From the cell containing the given text, extract its center point as [X, Y] coordinate. 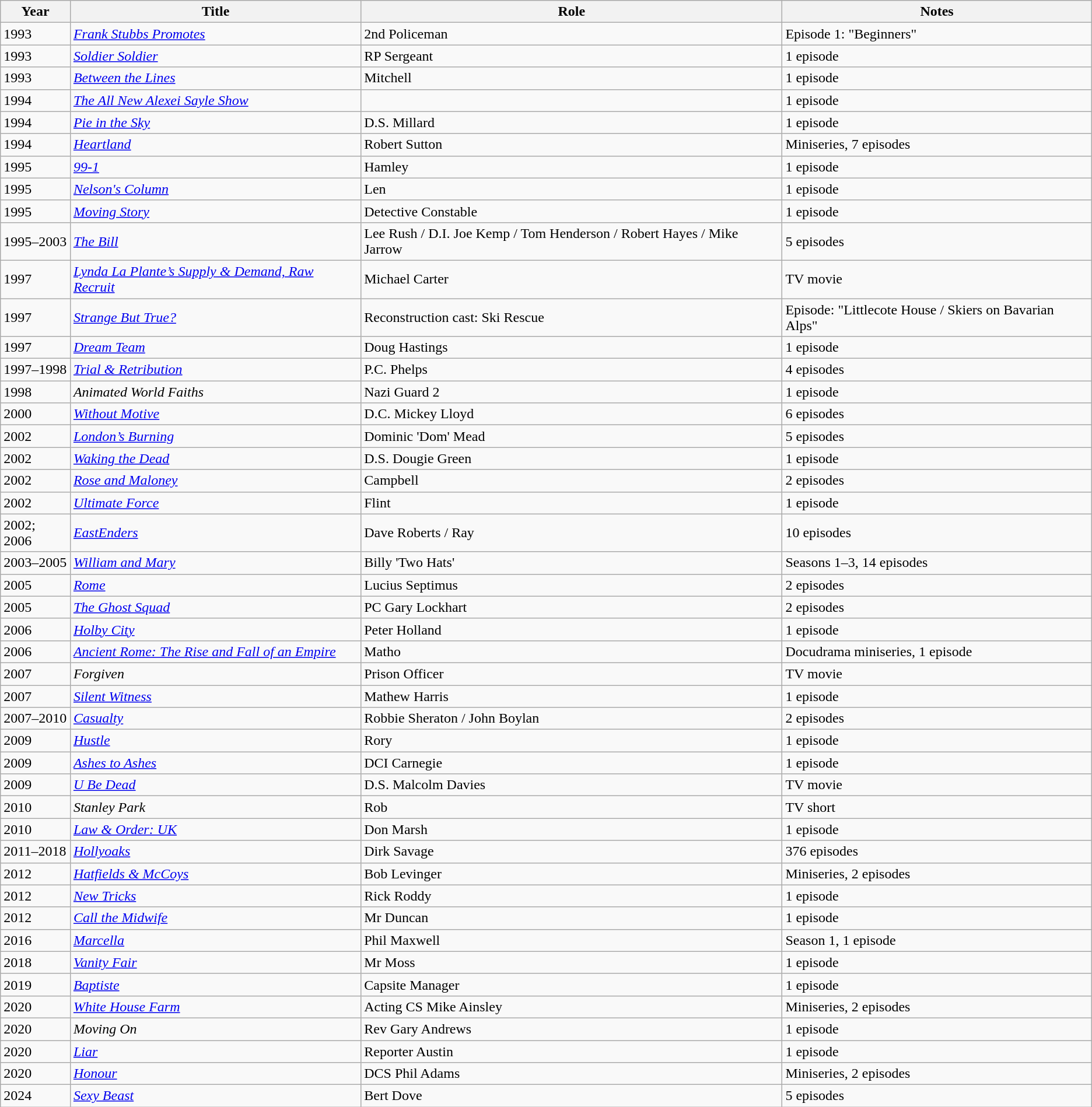
The Ghost Squad [215, 607]
Don Marsh [572, 829]
Dave Roberts / Ray [572, 533]
10 episodes [937, 533]
Mr Duncan [572, 918]
D.S. Malcolm Davies [572, 785]
Hustle [215, 741]
Year [36, 12]
Soldier Soldier [215, 56]
Len [572, 189]
Role [572, 12]
The All New Alexei Sayle Show [215, 100]
2016 [36, 940]
2011–2018 [36, 852]
Docudrama miniseries, 1 episode [937, 651]
D.S. Millard [572, 122]
Miniseries, 7 episodes [937, 145]
Dirk Savage [572, 852]
Doug Hastings [572, 348]
Frank Stubbs Promotes [215, 34]
Baptiste [215, 985]
2024 [36, 1096]
Peter Holland [572, 629]
Hatfields & McCoys [215, 874]
Stanley Park [215, 807]
Lynda La Plante’s Supply & Demand, Raw Recruit [215, 279]
Rory [572, 741]
Notes [937, 12]
Holby City [215, 629]
Waking the Dead [215, 458]
Law & Order: UK [215, 829]
Heartland [215, 145]
Rick Roddy [572, 896]
Ancient Rome: The Rise and Fall of an Empire [215, 651]
Mitchell [572, 78]
PC Gary Lockhart [572, 607]
Nazi Guard 2 [572, 392]
DCS Phil Adams [572, 1074]
Flint [572, 503]
1997–1998 [36, 370]
Rob [572, 807]
Lucius Septimus [572, 585]
Without Motive [215, 414]
Robert Sutton [572, 145]
William and Mary [215, 563]
Bert Dove [572, 1096]
Billy 'Two Hats' [572, 563]
Season 1, 1 episode [937, 940]
Dream Team [215, 348]
Reconstruction cast: Ski Rescue [572, 317]
Casualty [215, 719]
Phil Maxwell [572, 940]
Rome [215, 585]
Episode: "Littlecote House / Skiers on Bavarian Alps" [937, 317]
Liar [215, 1052]
Lee Rush / D.I. Joe Kemp / Tom Henderson / Robert Hayes / Mike Jarrow [572, 241]
Forgiven [215, 674]
1998 [36, 392]
Ashes to Ashes [215, 763]
London’s Burning [215, 436]
Prison Officer [572, 674]
Seasons 1–3, 14 episodes [937, 563]
Marcella [215, 940]
Honour [215, 1074]
2007–2010 [36, 719]
Mathew Harris [572, 696]
Ultimate Force [215, 503]
2000 [36, 414]
Title [215, 12]
Robbie Sheraton / John Boylan [572, 719]
Call the Midwife [215, 918]
Between the Lines [215, 78]
2002; 2006 [36, 533]
White House Farm [215, 1007]
Animated World Faiths [215, 392]
DCI Carnegie [572, 763]
New Tricks [215, 896]
Pie in the Sky [215, 122]
Vanity Fair [215, 962]
Sexy Beast [215, 1096]
Rev Gary Andrews [572, 1029]
Rose and Maloney [215, 481]
Silent Witness [215, 696]
D.C. Mickey Lloyd [572, 414]
Campbell [572, 481]
Episode 1: "Beginners" [937, 34]
Acting CS Mike Ainsley [572, 1007]
The Bill [215, 241]
4 episodes [937, 370]
Hamley [572, 167]
U Be Dead [215, 785]
D.S. Dougie Green [572, 458]
Hollyoaks [215, 852]
EastEnders [215, 533]
6 episodes [937, 414]
376 episodes [937, 852]
Mr Moss [572, 962]
Moving Story [215, 211]
Trial & Retribution [215, 370]
Capsite Manager [572, 985]
Strange But True? [215, 317]
Nelson's Column [215, 189]
Michael Carter [572, 279]
Moving On [215, 1029]
TV short [937, 807]
2nd Policeman [572, 34]
Reporter Austin [572, 1052]
Detective Constable [572, 211]
Matho [572, 651]
Bob Levinger [572, 874]
2019 [36, 985]
2018 [36, 962]
RP Sergeant [572, 56]
2003–2005 [36, 563]
99-1 [215, 167]
1995–2003 [36, 241]
P.C. Phelps [572, 370]
Dominic 'Dom' Mead [572, 436]
